From the cell containing the given text, extract its center point as (x, y) coordinate. 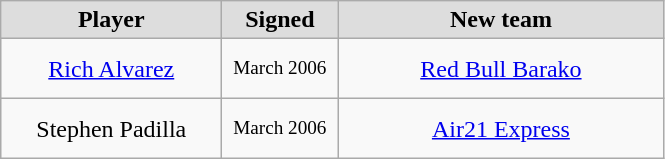
Signed (280, 20)
New team (501, 20)
Player (112, 20)
Air21 Express (501, 129)
Red Bull Barako (501, 69)
Stephen Padilla (112, 129)
Rich Alvarez (112, 69)
